Output the (x, y) coordinate of the center of the cell containing the given text.  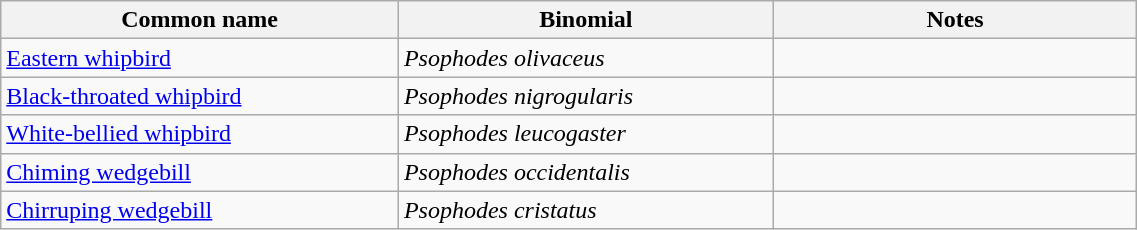
Black-throated whipbird (200, 96)
Psophodes leucogaster (586, 134)
Psophodes olivaceus (586, 58)
Eastern whipbird (200, 58)
Common name (200, 20)
Binomial (586, 20)
White-bellied whipbird (200, 134)
Psophodes cristatus (586, 210)
Psophodes occidentalis (586, 172)
Psophodes nigrogularis (586, 96)
Chiming wedgebill (200, 172)
Chirruping wedgebill (200, 210)
Notes (955, 20)
